Identify which cell holds the provided text, then report its [x, y] central coordinate. 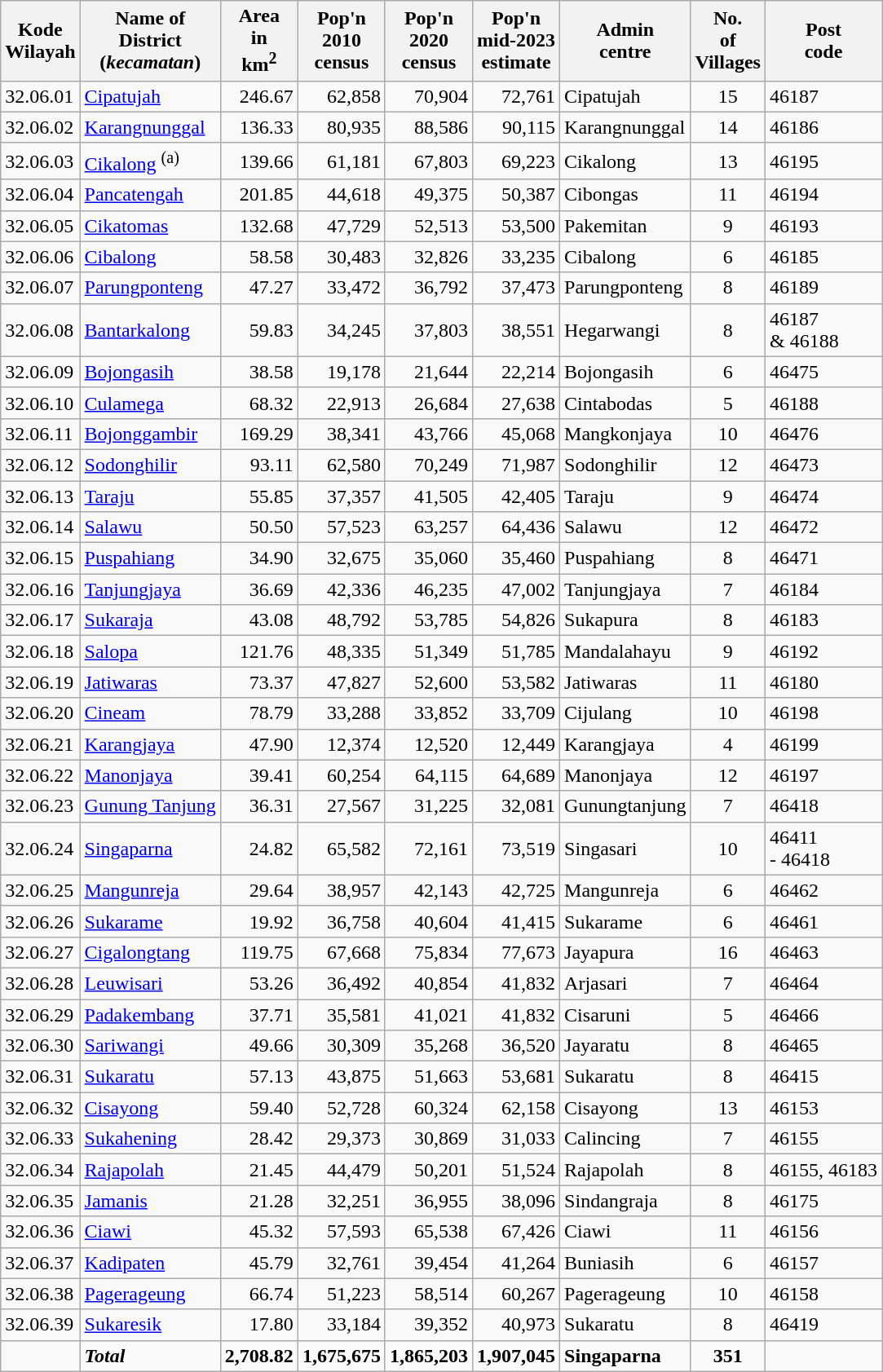
Bantarkalong [150, 329]
46197 [823, 775]
32.06.30 [41, 1046]
67,426 [517, 1232]
Cikalong (a) [150, 161]
32.06.21 [41, 744]
Jamanis [150, 1201]
1,907,045 [517, 1356]
Pakemitan [625, 226]
67,668 [341, 952]
46461 [823, 921]
49,375 [429, 195]
26,684 [429, 403]
32.06.02 [41, 127]
32.06.27 [41, 952]
78.79 [259, 713]
139.66 [259, 161]
48,792 [341, 620]
52,513 [429, 226]
39,352 [429, 1325]
22,913 [341, 403]
46471 [823, 558]
32.06.09 [41, 372]
46463 [823, 952]
53,681 [517, 1077]
Cikalong [625, 161]
32.06.06 [41, 257]
38,957 [341, 890]
50,387 [517, 195]
39,454 [429, 1263]
63,257 [429, 527]
47,729 [341, 226]
24.82 [259, 848]
33,709 [517, 713]
51,663 [429, 1077]
49.66 [259, 1046]
46183 [823, 620]
2,708.82 [259, 1356]
71,987 [517, 465]
51,349 [429, 651]
46466 [823, 1015]
62,858 [341, 96]
38.58 [259, 372]
41,021 [429, 1015]
12,520 [429, 744]
29,373 [341, 1139]
46476 [823, 434]
Cijulang [625, 713]
47.90 [259, 744]
58.58 [259, 257]
42,405 [517, 496]
54,826 [517, 620]
32.06.31 [41, 1077]
32,251 [341, 1201]
51,785 [517, 651]
72,761 [517, 96]
Sukapura [625, 620]
Leuwisari [150, 983]
32.06.12 [41, 465]
17.80 [259, 1325]
35,460 [517, 558]
Sukahening [150, 1139]
53,785 [429, 620]
32.06.28 [41, 983]
32.06.25 [41, 890]
32.06.07 [41, 288]
37,803 [429, 329]
37.71 [259, 1015]
45.79 [259, 1263]
61,181 [341, 161]
46186 [823, 127]
1,865,203 [429, 1356]
46153 [823, 1108]
44,618 [341, 195]
64,436 [517, 527]
121.76 [259, 651]
32,826 [429, 257]
93.11 [259, 465]
Kadipaten [150, 1263]
46155 [823, 1139]
57,523 [341, 527]
46180 [823, 682]
43,875 [341, 1077]
19.92 [259, 921]
36,520 [517, 1046]
32.06.20 [41, 713]
32.06.34 [41, 1170]
46474 [823, 496]
119.75 [259, 952]
41,505 [429, 496]
31,033 [517, 1139]
Areain km2 [259, 41]
Pancatengah [150, 195]
55.85 [259, 496]
33,184 [341, 1325]
12,374 [341, 744]
80,935 [341, 127]
33,235 [517, 257]
46188 [823, 403]
Cintabodas [625, 403]
32.06.16 [41, 589]
33,852 [429, 713]
41,415 [517, 921]
29.64 [259, 890]
62,580 [341, 465]
246.67 [259, 96]
32.06.36 [41, 1232]
Buniasih [625, 1263]
46473 [823, 465]
66.74 [259, 1294]
88,586 [429, 127]
Sukaraja [150, 620]
36,492 [341, 983]
42,143 [429, 890]
33,472 [341, 288]
46187& 46188 [823, 329]
Mandalahayu [625, 651]
65,582 [341, 848]
42,725 [517, 890]
Sukaresik [150, 1325]
46194 [823, 195]
32.06.03 [41, 161]
39.41 [259, 775]
46464 [823, 983]
32.06.04 [41, 195]
27,567 [341, 806]
Singasari [625, 848]
69,223 [517, 161]
32,081 [517, 806]
53,582 [517, 682]
No.of Villages [728, 41]
45.32 [259, 1232]
42,336 [341, 589]
46472 [823, 527]
46415 [823, 1077]
62,158 [517, 1108]
40,604 [429, 921]
351 [728, 1356]
36.31 [259, 806]
136.33 [259, 127]
Name ofDistrict(kecamatan) [150, 41]
Mangkonjaya [625, 434]
32.06.19 [41, 682]
32.06.14 [41, 527]
46156 [823, 1232]
30,869 [429, 1139]
36,758 [341, 921]
32,761 [341, 1263]
48,335 [341, 651]
60,324 [429, 1108]
Jayaratu [625, 1046]
46187 [823, 96]
46192 [823, 651]
32.06.38 [41, 1294]
47.27 [259, 288]
60,254 [341, 775]
46411- 46418 [823, 848]
21.28 [259, 1201]
33,288 [341, 713]
43,766 [429, 434]
32.06.08 [41, 329]
19,178 [341, 372]
77,673 [517, 952]
28.42 [259, 1139]
40,973 [517, 1325]
70,249 [429, 465]
73,519 [517, 848]
37,357 [341, 496]
12,449 [517, 744]
46175 [823, 1201]
46195 [823, 161]
65,538 [429, 1232]
75,834 [429, 952]
22,214 [517, 372]
57,593 [341, 1232]
132.68 [259, 226]
31,225 [429, 806]
67,803 [429, 161]
30,483 [341, 257]
Postcode [823, 41]
Gunung Tanjung [150, 806]
32.06.24 [41, 848]
46157 [823, 1263]
51,524 [517, 1170]
32.06.10 [41, 403]
46,235 [429, 589]
32.06.29 [41, 1015]
59.40 [259, 1108]
59.83 [259, 329]
32.06.35 [41, 1201]
32.06.23 [41, 806]
32.06.18 [41, 651]
36,955 [429, 1201]
38,551 [517, 329]
32.06.26 [41, 921]
47,002 [517, 589]
Cigalongtang [150, 952]
46193 [823, 226]
46185 [823, 257]
Gunungtanjung [625, 806]
32.06.01 [41, 96]
32.06.13 [41, 496]
35,581 [341, 1015]
4 [728, 744]
50.50 [259, 527]
50,201 [429, 1170]
21.45 [259, 1170]
Pop'n mid-2023 estimate [517, 41]
58,514 [429, 1294]
Sindangraja [625, 1201]
32.06.37 [41, 1263]
64,115 [429, 775]
72,161 [429, 848]
Cibongas [625, 195]
32.06.39 [41, 1325]
1,675,675 [341, 1356]
Calincing [625, 1139]
Pop'n2010census [341, 41]
Arjasari [625, 983]
46189 [823, 288]
Pop'n2020census [429, 41]
35,268 [429, 1046]
36,792 [429, 288]
Jayapura [625, 952]
46419 [823, 1325]
Cineam [150, 713]
Hegarwangi [625, 329]
47,827 [341, 682]
52,600 [429, 682]
68.32 [259, 403]
Culamega [150, 403]
32.06.33 [41, 1139]
43.08 [259, 620]
46462 [823, 890]
15 [728, 96]
27,638 [517, 403]
32.06.05 [41, 226]
Sariwangi [150, 1046]
32.06.32 [41, 1108]
53,500 [517, 226]
46158 [823, 1294]
40,854 [429, 983]
36.69 [259, 589]
64,689 [517, 775]
35,060 [429, 558]
90,115 [517, 127]
60,267 [517, 1294]
51,223 [341, 1294]
32.06.17 [41, 620]
38,096 [517, 1201]
14 [728, 127]
30,309 [341, 1046]
44,479 [341, 1170]
38,341 [341, 434]
46475 [823, 372]
Salopa [150, 651]
37,473 [517, 288]
46155, 46183 [823, 1170]
32.06.22 [41, 775]
70,904 [429, 96]
46465 [823, 1046]
34.90 [259, 558]
32.06.15 [41, 558]
Cikatomas [150, 226]
Total [150, 1356]
46418 [823, 806]
Admincentre [625, 41]
201.85 [259, 195]
46198 [823, 713]
Cisaruni [625, 1015]
57.13 [259, 1077]
Kode Wilayah [41, 41]
53.26 [259, 983]
41,264 [517, 1263]
45,068 [517, 434]
169.29 [259, 434]
32.06.11 [41, 434]
46199 [823, 744]
Bojonggambir [150, 434]
73.37 [259, 682]
34,245 [341, 329]
Padakembang [150, 1015]
32,675 [341, 558]
16 [728, 952]
21,644 [429, 372]
46184 [823, 589]
52,728 [341, 1108]
